Output the [x, y] coordinate of the center of the cell containing the given text.  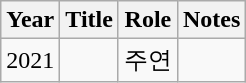
Year [30, 20]
Role [148, 20]
2021 [30, 60]
주연 [148, 60]
Notes [211, 20]
Title [90, 20]
